Search for the cell housing the specified text and yield its [x, y] center coordinate. 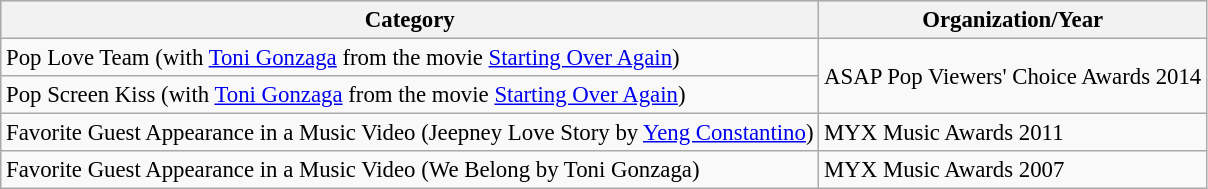
Pop Love Team (with Toni Gonzaga from the movie Starting Over Again) [410, 57]
Category [410, 20]
Pop Screen Kiss (with Toni Gonzaga from the movie Starting Over Again) [410, 95]
Favorite Guest Appearance in a Music Video (Jeepney Love Story by Yeng Constantino) [410, 133]
Organization/Year [1013, 20]
MYX Music Awards 2011 [1013, 133]
Favorite Guest Appearance in a Music Video (We Belong by Toni Gonzaga) [410, 170]
ASAP Pop Viewers' Choice Awards 2014 [1013, 76]
MYX Music Awards 2007 [1013, 170]
